For the text-containing cell, return its midpoint in [X, Y] coordinate format. 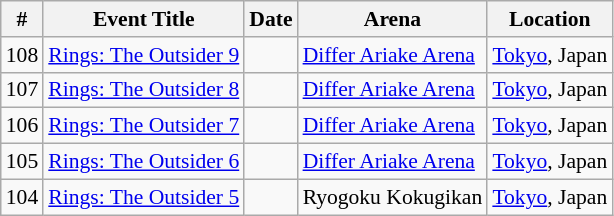
Rings: The Outsider 8 [144, 90]
Arena [393, 19]
108 [22, 55]
Rings: The Outsider 5 [144, 197]
106 [22, 126]
Ryogoku Kokugikan [393, 197]
105 [22, 162]
Date [270, 19]
Event Title [144, 19]
104 [22, 197]
Rings: The Outsider 7 [144, 126]
Rings: The Outsider 6 [144, 162]
107 [22, 90]
Rings: The Outsider 9 [144, 55]
# [22, 19]
Location [550, 19]
